Capture the cell that displays the provided text and extract its (X, Y) central coordinate. 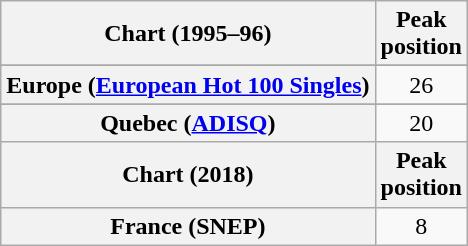
Chart (2018) (188, 174)
26 (421, 85)
France (SNEP) (188, 226)
8 (421, 226)
Europe (European Hot 100 Singles) (188, 85)
Chart (1995–96) (188, 34)
20 (421, 123)
Quebec (ADISQ) (188, 123)
